Find where the given text appears and provide that cell's center as (x, y) coordinate. 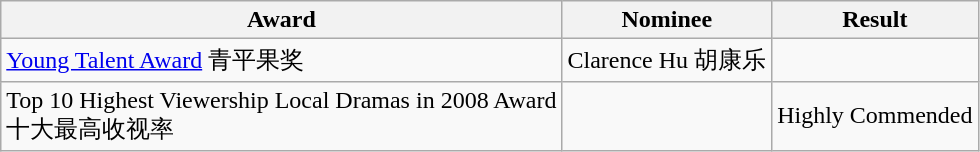
Award (282, 20)
Highly Commended (875, 116)
Top 10 Highest Viewership Local Dramas in 2008 Award 十大最高收视率 (282, 116)
Clarence Hu 胡康乐 (667, 60)
Result (875, 20)
Young Talent Award 青平果奖 (282, 60)
Nominee (667, 20)
